Return (x, y) of the center of cell containing provided text 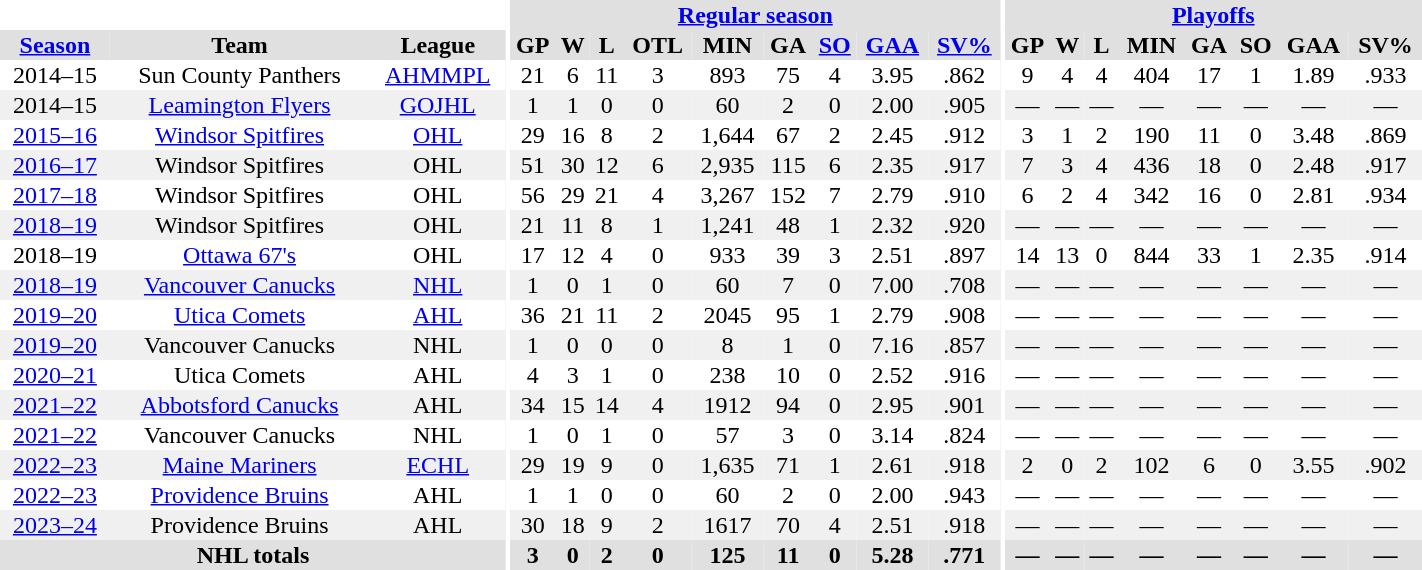
10 (788, 375)
AHMMPL (438, 75)
71 (788, 465)
2016–17 (55, 165)
190 (1151, 135)
League (438, 45)
.912 (964, 135)
94 (788, 405)
2.52 (892, 375)
404 (1151, 75)
.934 (1386, 195)
893 (728, 75)
7.16 (892, 345)
Leamington Flyers (240, 105)
3.55 (1314, 465)
.869 (1386, 135)
.905 (964, 105)
3.48 (1314, 135)
.943 (964, 495)
2.81 (1314, 195)
.824 (964, 435)
7.00 (892, 285)
2.95 (892, 405)
.708 (964, 285)
Abbotsford Canucks (240, 405)
34 (533, 405)
.916 (964, 375)
1912 (728, 405)
ECHL (438, 465)
125 (728, 555)
13 (1067, 255)
.862 (964, 75)
.897 (964, 255)
GOJHL (438, 105)
Regular season (756, 15)
Ottawa 67's (240, 255)
3,267 (728, 195)
Maine Mariners (240, 465)
1,635 (728, 465)
1,241 (728, 225)
115 (788, 165)
1617 (728, 525)
19 (573, 465)
102 (1151, 465)
75 (788, 75)
56 (533, 195)
3.14 (892, 435)
.908 (964, 315)
1,644 (728, 135)
Sun County Panthers (240, 75)
2017–18 (55, 195)
Team (240, 45)
.910 (964, 195)
OTL (658, 45)
.857 (964, 345)
2015–16 (55, 135)
.933 (1386, 75)
67 (788, 135)
2.48 (1314, 165)
436 (1151, 165)
57 (728, 435)
NHL totals (253, 555)
5.28 (892, 555)
152 (788, 195)
Playoffs (1214, 15)
1.89 (1314, 75)
2.45 (892, 135)
2.61 (892, 465)
2,935 (728, 165)
.914 (1386, 255)
70 (788, 525)
2020–21 (55, 375)
.902 (1386, 465)
342 (1151, 195)
.901 (964, 405)
.771 (964, 555)
.920 (964, 225)
238 (728, 375)
844 (1151, 255)
2045 (728, 315)
3.95 (892, 75)
933 (728, 255)
Season (55, 45)
95 (788, 315)
33 (1208, 255)
48 (788, 225)
2.32 (892, 225)
39 (788, 255)
51 (533, 165)
2023–24 (55, 525)
15 (573, 405)
36 (533, 315)
